Identify which cell holds the provided text, then report its [x, y] central coordinate. 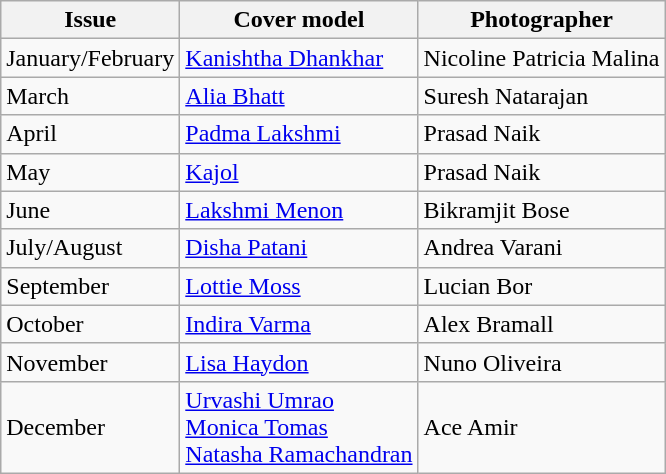
Lakshmi Menon [299, 210]
March [90, 96]
November [90, 362]
Lucian Bor [542, 286]
September [90, 286]
Cover model [299, 20]
January/February [90, 58]
October [90, 324]
April [90, 134]
Disha Patani [299, 248]
Padma Lakshmi [299, 134]
Andrea Varani [542, 248]
Lottie Moss [299, 286]
Nicoline Patricia Malina [542, 58]
Photographer [542, 20]
June [90, 210]
Issue [90, 20]
Lisa Haydon [299, 362]
Kajol [299, 172]
July/August [90, 248]
Ace Amir [542, 427]
Kanishtha Dhankhar [299, 58]
Urvashi UmraoMonica TomasNatasha Ramachandran [299, 427]
Alex Bramall [542, 324]
May [90, 172]
Indira Varma [299, 324]
Alia Bhatt [299, 96]
Bikramjit Bose [542, 210]
Nuno Oliveira [542, 362]
Suresh Natarajan [542, 96]
December [90, 427]
